Detect which cell encompasses the target text, then output its (X, Y) center coordinate. 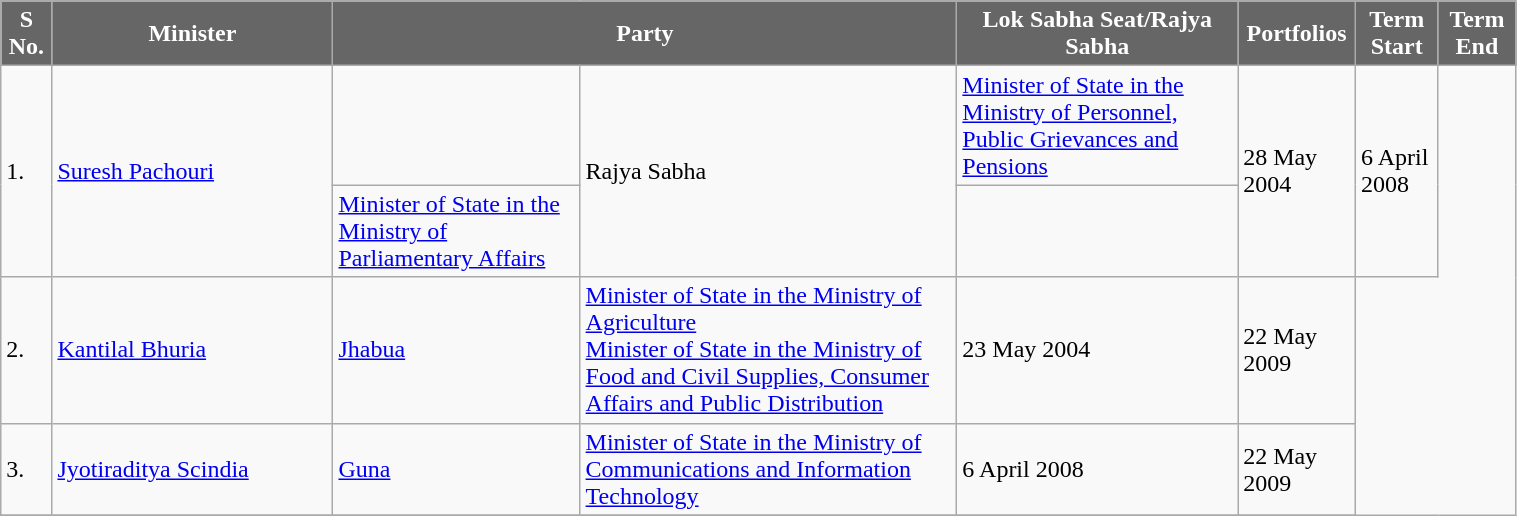
Minister of State in the Ministry of Communications and Information Technology (768, 469)
Kantilal Bhuria (192, 350)
23 May 2004 (1098, 350)
Minister of State in the Ministry of Parliamentary Affairs (456, 231)
Lok Sabha Seat/Rajya Sabha (1098, 34)
1. (26, 172)
Term End (1477, 34)
Jyotiraditya Scindia (192, 469)
3. (26, 469)
Term Start (1396, 34)
Suresh Pachouri (192, 172)
Minister (192, 34)
Guna (456, 469)
S No. (26, 34)
Portfolios (1297, 34)
Party (645, 34)
Rajya Sabha (768, 172)
28 May 2004 (1297, 172)
2. (26, 350)
Minister of State in the Ministry of Personnel, Public Grievances and Pensions (1098, 126)
Jhabua (456, 350)
